Provide the (x, y) coordinate of the cell's center where the given text is located.  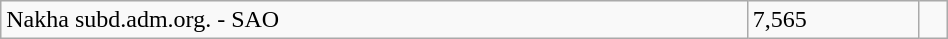
7,565 (832, 20)
Nakha subd.adm.org. - SAO (374, 20)
